Find where the given text appears and provide that cell's center as [X, Y] coordinate. 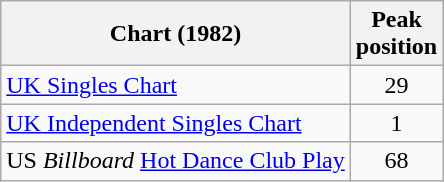
Chart (1982) [176, 34]
UK Independent Singles Chart [176, 123]
1 [396, 123]
29 [396, 85]
68 [396, 161]
Peakposition [396, 34]
UK Singles Chart [176, 85]
US Billboard Hot Dance Club Play [176, 161]
